Pinpoint the cell where the given text exists, returning its [X, Y] midpoint coordinate. 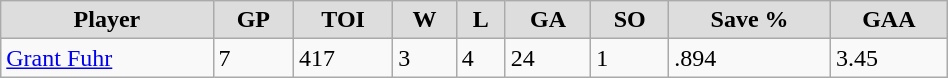
GP [254, 20]
3 [425, 58]
Grant Fuhr [107, 58]
1 [630, 58]
Save % [750, 20]
24 [548, 58]
417 [344, 58]
W [425, 20]
7 [254, 58]
.894 [750, 58]
Player [107, 20]
L [480, 20]
SO [630, 20]
GAA [888, 20]
4 [480, 58]
TOI [344, 20]
3.45 [888, 58]
GA [548, 20]
